Find where the given text appears and provide that cell's center as [x, y] coordinate. 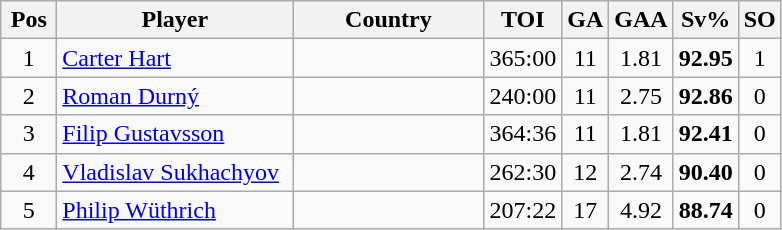
Roman Durný [175, 96]
SO [760, 20]
Country [388, 20]
GA [586, 20]
TOI [523, 20]
Filip Gustavsson [175, 134]
Pos [29, 20]
17 [586, 210]
92.86 [706, 96]
5 [29, 210]
2.75 [641, 96]
262:30 [523, 172]
Carter Hart [175, 58]
GAA [641, 20]
Philip Wüthrich [175, 210]
92.95 [706, 58]
90.40 [706, 172]
4 [29, 172]
240:00 [523, 96]
92.41 [706, 134]
12 [586, 172]
Sv% [706, 20]
3 [29, 134]
2 [29, 96]
Player [175, 20]
207:22 [523, 210]
88.74 [706, 210]
364:36 [523, 134]
Vladislav Sukhachyov [175, 172]
2.74 [641, 172]
365:00 [523, 58]
4.92 [641, 210]
